Capture the cell that displays the provided text and extract its [x, y] central coordinate. 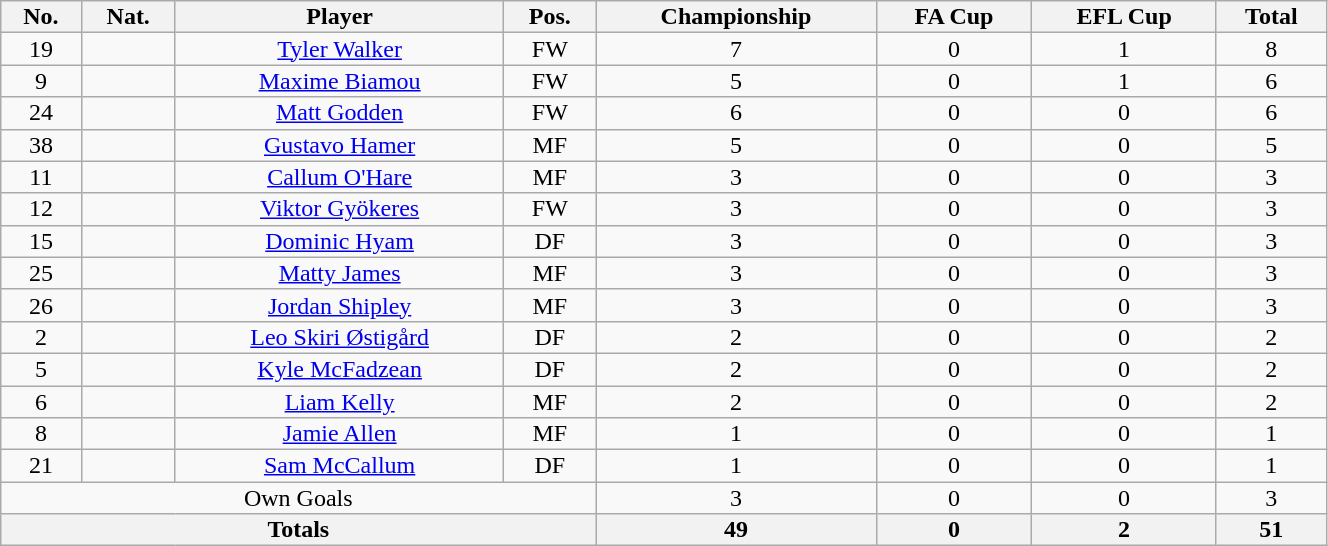
26 [41, 305]
Pos. [550, 17]
24 [41, 113]
Gustavo Hamer [340, 145]
Liam Kelly [340, 402]
Tyler Walker [340, 49]
Total [1271, 17]
12 [41, 209]
Matt Godden [340, 113]
Dominic Hyam [340, 241]
49 [736, 530]
Nat. [128, 17]
No. [41, 17]
Sam McCallum [340, 466]
19 [41, 49]
Kyle McFadzean [340, 369]
Jordan Shipley [340, 305]
Championship [736, 17]
51 [1271, 530]
EFL Cup [1124, 17]
Matty James [340, 273]
15 [41, 241]
9 [41, 81]
25 [41, 273]
Viktor Gyökeres [340, 209]
Leo Skiri Østigård [340, 337]
Own Goals [298, 498]
Player [340, 17]
FA Cup [954, 17]
21 [41, 466]
Callum O'Hare [340, 177]
Jamie Allen [340, 434]
7 [736, 49]
38 [41, 145]
Maxime Biamou [340, 81]
Totals [298, 530]
11 [41, 177]
